Find where the given text appears and provide that cell's center as (X, Y) coordinate. 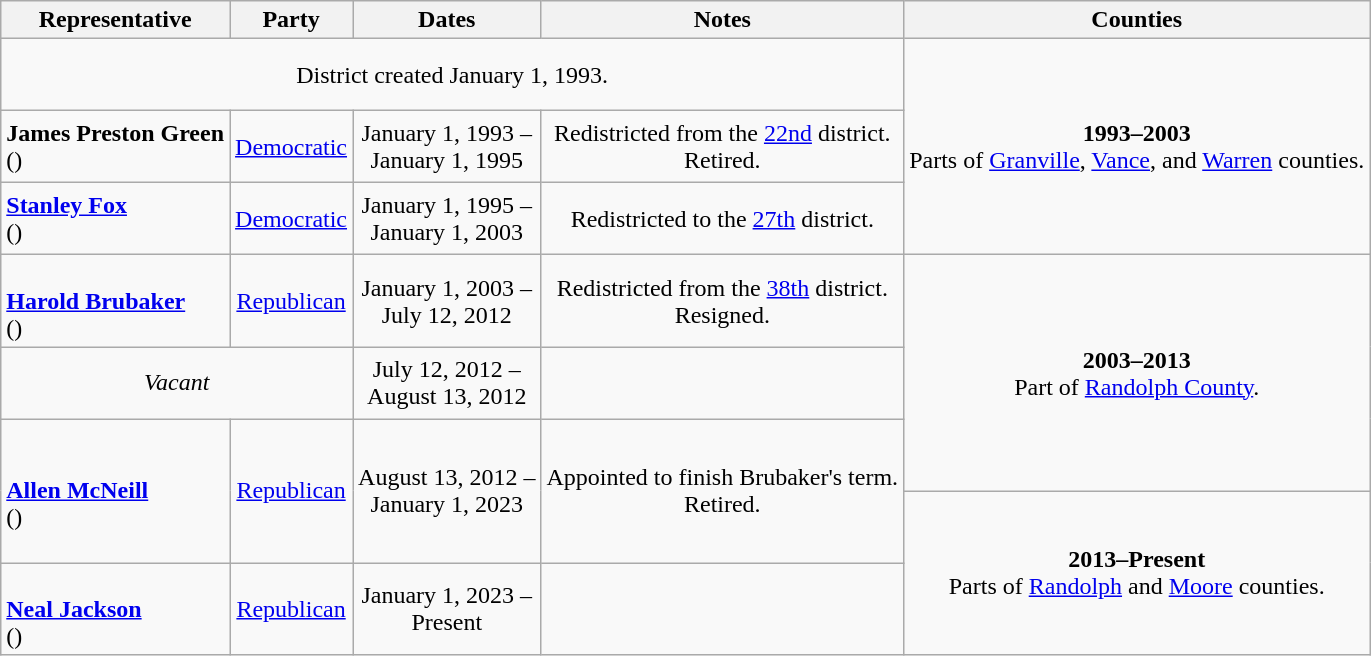
Vacant (177, 383)
Appointed to finish Brubaker's term. Retired. (722, 491)
January 1, 2003 – July 12, 2012 (447, 301)
January 1, 2023 – Present (447, 609)
Allen McNeill() (116, 491)
Harold Brubaker() (116, 301)
2013–Present Parts of Randolph and Moore counties. (1137, 573)
Redistricted to the 27th district. (722, 219)
January 1, 1995 – January 1, 2003 (447, 219)
July 12, 2012 – August 13, 2012 (447, 383)
Redistricted from the 38th district. Resigned. (722, 301)
Party (292, 20)
Representative (116, 20)
Neal Jackson() (116, 609)
Dates (447, 20)
James Preston Green() (116, 147)
January 1, 1993 – January 1, 1995 (447, 147)
Redistricted from the 22nd district. Retired. (722, 147)
Stanley Fox() (116, 219)
Notes (722, 20)
1993–2003 Parts of Granville, Vance, and Warren counties. (1137, 147)
2003–2013 Part of Randolph County. (1137, 373)
District created January 1, 1993. (452, 75)
August 13, 2012 – January 1, 2023 (447, 491)
Counties (1137, 20)
